For the text-containing cell, return its midpoint in (x, y) coordinate format. 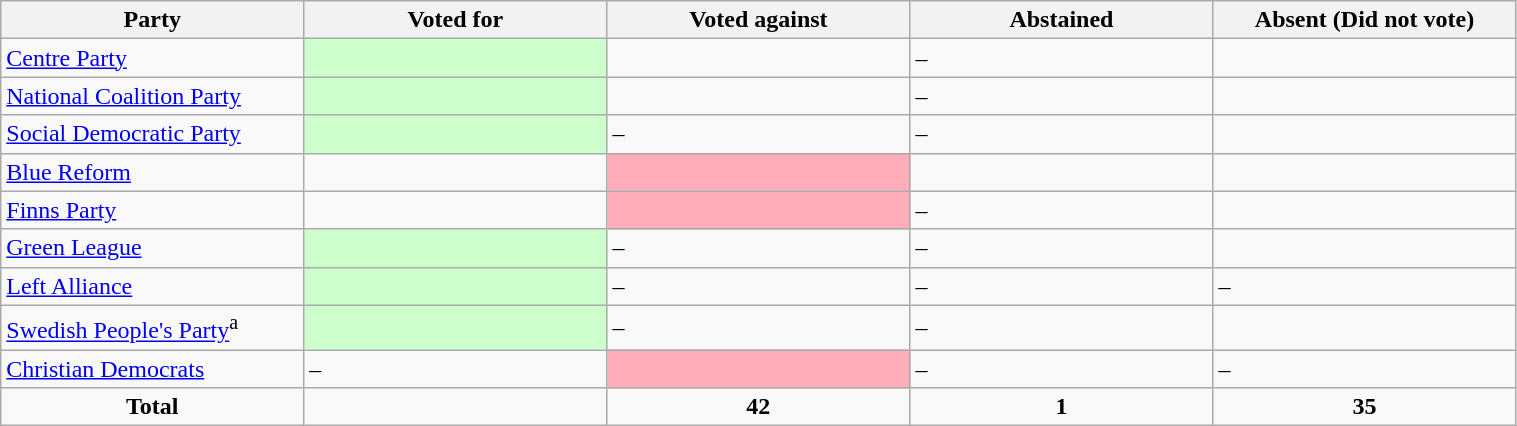
Finns Party (152, 210)
National Coalition Party (152, 96)
Party (152, 20)
35 (1364, 407)
Voted for (456, 20)
Absent (Did not vote) (1364, 20)
Total (152, 407)
1 (1062, 407)
Christian Democrats (152, 369)
42 (758, 407)
Blue Reform (152, 172)
Abstained (1062, 20)
Voted against (758, 20)
Social Democratic Party (152, 134)
Green League (152, 248)
Left Alliance (152, 286)
Swedish People's Partya (152, 328)
Centre Party (152, 58)
